Output the [x, y] coordinate of the center of the cell containing the given text.  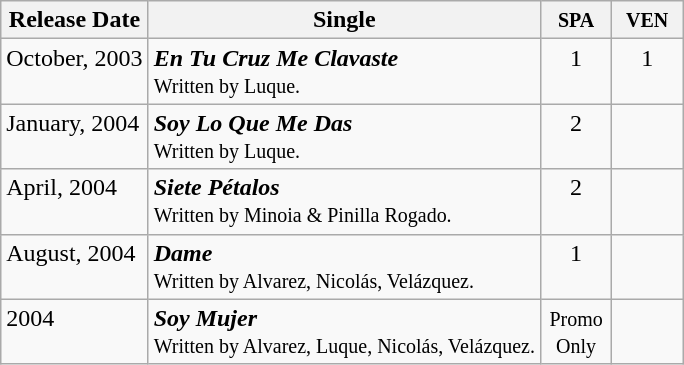
Release Date [74, 20]
April, 2004 [74, 202]
Soy Lo Que Me DasWritten by Luque. [344, 136]
Siete PétalosWritten by Minoia & Pinilla Rogado. [344, 202]
August, 2004 [74, 266]
Single [344, 20]
VEN [648, 20]
Soy MujerWritten by Alvarez, Luque, Nicolás, Velázquez. [344, 332]
PromoOnly [576, 332]
October, 2003 [74, 72]
2004 [74, 332]
En Tu Cruz Me ClavasteWritten by Luque. [344, 72]
January, 2004 [74, 136]
DameWritten by Alvarez, Nicolás, Velázquez. [344, 266]
SPA [576, 20]
